Extract the (X, Y) coordinate from the center of the cell holding the provided text.  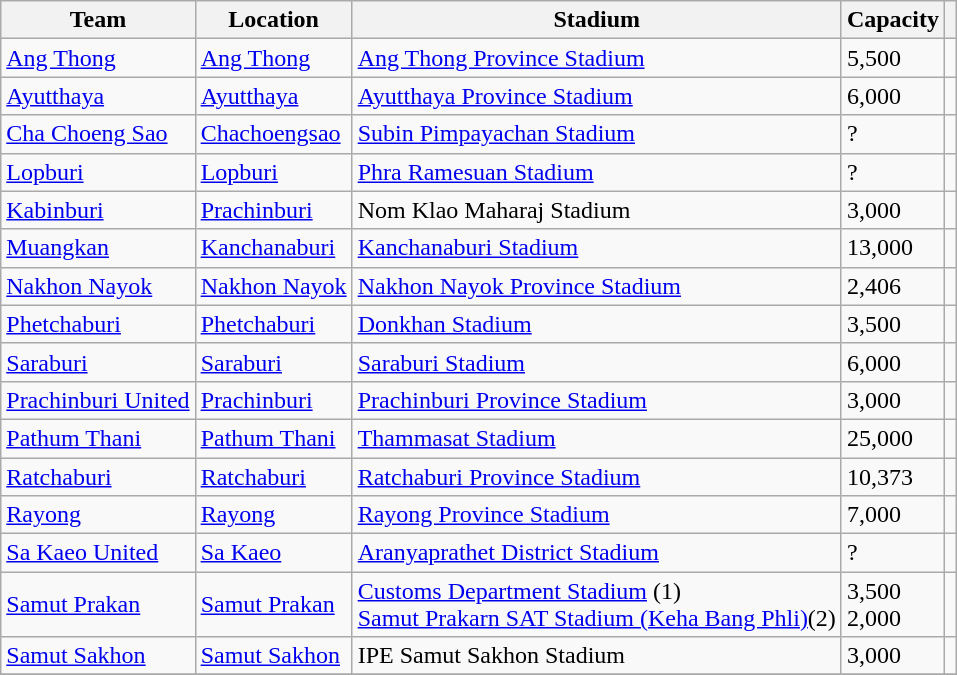
Ratchaburi Province Stadium (596, 477)
Ang Thong Province Stadium (596, 58)
Kanchanaburi (274, 248)
3,500 (892, 324)
25,000 (892, 438)
Prachinburi United (98, 400)
Kanchanaburi Stadium (596, 248)
Stadium (596, 20)
7,000 (892, 515)
Kabinburi (98, 210)
Saraburi Stadium (596, 362)
Capacity (892, 20)
Team (98, 20)
5,500 (892, 58)
Prachinburi Province Stadium (596, 400)
3,500 2,000 (892, 604)
Phra Ramesuan Stadium (596, 172)
2,406 (892, 286)
10,373 (892, 477)
Chachoengsao (274, 134)
Sa Kaeo United (98, 553)
Donkhan Stadium (596, 324)
Thammasat Stadium (596, 438)
Ayutthaya Province Stadium (596, 96)
Muangkan (98, 248)
Aranyaprathet District Stadium (596, 553)
Subin Pimpayachan Stadium (596, 134)
Rayong Province Stadium (596, 515)
Customs Department Stadium (1)Samut Prakarn SAT Stadium (Keha Bang Phli)(2) (596, 604)
13,000 (892, 248)
Nakhon Nayok Province Stadium (596, 286)
Sa Kaeo (274, 553)
Location (274, 20)
Cha Choeng Sao (98, 134)
Nom Klao Maharaj Stadium (596, 210)
IPE Samut Sakhon Stadium (596, 656)
